Locate the cell with the specified text and output its [X, Y] center coordinate. 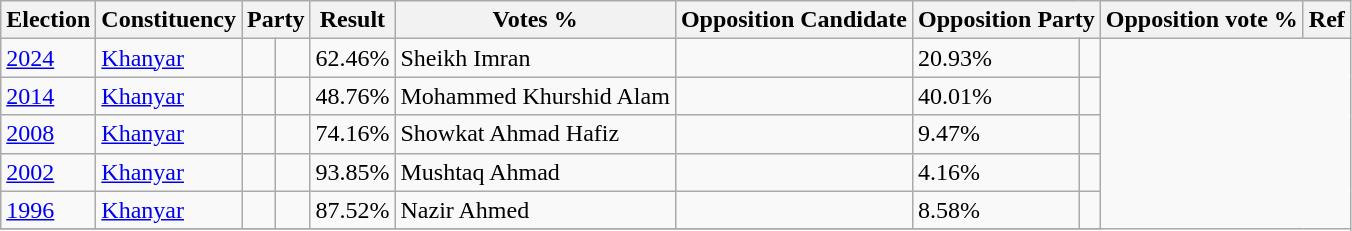
Constituency [169, 20]
Showkat Ahmad Hafiz [535, 134]
Party [276, 20]
8.58% [995, 210]
2014 [48, 96]
Mohammed Khurshid Alam [535, 96]
93.85% [352, 172]
Election [48, 20]
62.46% [352, 58]
74.16% [352, 134]
Result [352, 20]
Opposition vote % [1202, 20]
Votes % [535, 20]
Opposition Party [1006, 20]
20.93% [995, 58]
Opposition Candidate [794, 20]
48.76% [352, 96]
2002 [48, 172]
Ref [1326, 20]
Nazir Ahmed [535, 210]
9.47% [995, 134]
87.52% [352, 210]
4.16% [995, 172]
Mushtaq Ahmad [535, 172]
2024 [48, 58]
40.01% [995, 96]
1996 [48, 210]
Sheikh Imran [535, 58]
2008 [48, 134]
